Capture the cell that displays the provided text and extract its (X, Y) central coordinate. 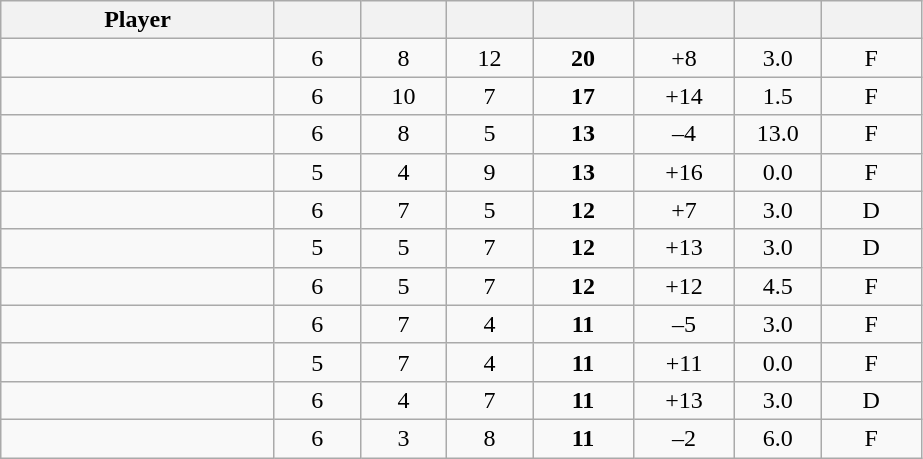
1.5 (778, 96)
6.0 (778, 438)
9 (489, 172)
+11 (684, 362)
10 (403, 96)
–2 (684, 438)
13.0 (778, 134)
4.5 (778, 286)
+14 (684, 96)
–4 (684, 134)
+8 (684, 58)
+12 (684, 286)
3 (403, 438)
+7 (684, 210)
20 (582, 58)
17 (582, 96)
Player (138, 20)
+16 (684, 172)
–5 (684, 324)
